From the cell containing the given text, extract its center point as (X, Y) coordinate. 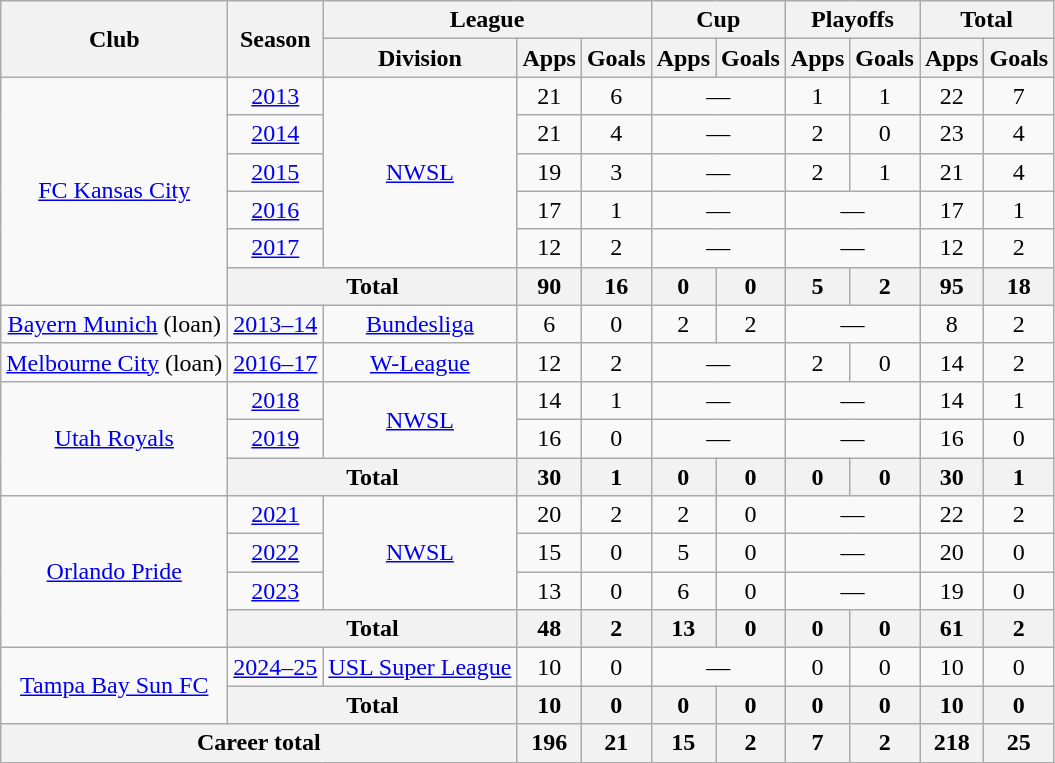
61 (952, 629)
48 (549, 629)
2022 (276, 553)
2018 (276, 400)
2013–14 (276, 324)
Tampa Bay Sun FC (114, 686)
23 (952, 134)
2013 (276, 96)
2024–25 (276, 667)
Melbourne City (loan) (114, 362)
90 (549, 286)
2021 (276, 515)
95 (952, 286)
8 (952, 324)
2014 (276, 134)
3 (616, 172)
Career total (259, 743)
218 (952, 743)
Bundesliga (420, 324)
Bayern Munich (loan) (114, 324)
2016–17 (276, 362)
2019 (276, 438)
Club (114, 39)
Utah Royals (114, 438)
Orlando Pride (114, 572)
Playoffs (852, 20)
2023 (276, 591)
196 (549, 743)
18 (1019, 286)
USL Super League (420, 667)
League (487, 20)
Season (276, 39)
25 (1019, 743)
2016 (276, 210)
FC Kansas City (114, 191)
2015 (276, 172)
W-League (420, 362)
Division (420, 58)
Cup (718, 20)
2017 (276, 248)
